Extract the (x, y) coordinate from the center of the cell holding the provided text.  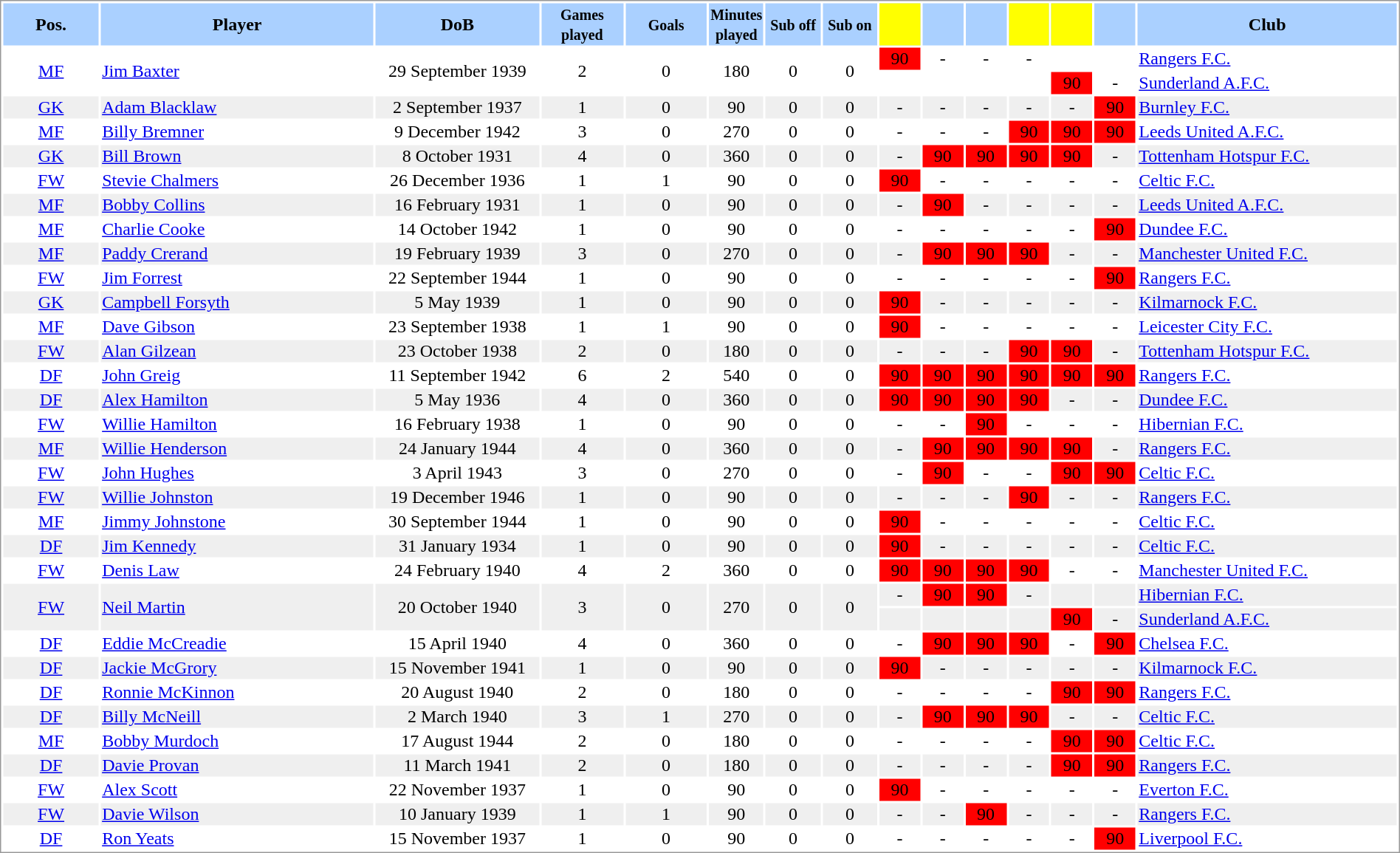
Bill Brown (238, 156)
540 (736, 376)
14 October 1942 (458, 230)
Sub off (793, 24)
Davie Wilson (238, 815)
20 August 1940 (458, 692)
17 August 1944 (458, 741)
11 September 1942 (458, 376)
22 November 1937 (458, 789)
Alex Hamilton (238, 400)
Charlie Cooke (238, 230)
10 January 1939 (458, 815)
Willie Johnston (238, 497)
2 September 1937 (458, 107)
23 September 1938 (458, 327)
Bobby Murdoch (238, 741)
15 November 1941 (458, 668)
Denis Law (238, 571)
John Greig (238, 376)
19 December 1946 (458, 497)
Minutesplayed (736, 24)
Player (238, 24)
Jim Forrest (238, 278)
Leicester City F.C. (1267, 327)
9 December 1942 (458, 132)
5 May 1939 (458, 302)
Pos. (50, 24)
John Hughes (238, 473)
Liverpool F.C. (1267, 838)
23 October 1938 (458, 351)
Stevie Chalmers (238, 181)
Ron Yeats (238, 838)
Jim Baxter (238, 71)
Burnley F.C. (1267, 107)
Campbell Forsyth (238, 302)
Goals (666, 24)
Eddie McCreadie (238, 643)
16 February 1931 (458, 205)
Willie Henderson (238, 448)
5 May 1936 (458, 400)
Willie Hamilton (238, 425)
Davie Provan (238, 766)
2 March 1940 (458, 717)
30 September 1944 (458, 522)
15 April 1940 (458, 643)
Alex Scott (238, 789)
3 April 1943 (458, 473)
26 December 1936 (458, 181)
Adam Blacklaw (238, 107)
Jim Kennedy (238, 546)
Ronnie McKinnon (238, 692)
11 March 1941 (458, 766)
Neil Martin (238, 607)
31 January 1934 (458, 546)
Club (1267, 24)
Jimmy Johnstone (238, 522)
Bobby Collins (238, 205)
DoB (458, 24)
Billy Bremner (238, 132)
6 (582, 376)
Alan Gilzean (238, 351)
Everton F.C. (1267, 789)
15 November 1937 (458, 838)
Chelsea F.C. (1267, 643)
Gamesplayed (582, 24)
Sub on (850, 24)
22 September 1944 (458, 278)
Jackie McGrory (238, 668)
Dave Gibson (238, 327)
24 February 1940 (458, 571)
19 February 1939 (458, 253)
Paddy Crerand (238, 253)
Billy McNeill (238, 717)
8 October 1931 (458, 156)
16 February 1938 (458, 425)
24 January 1944 (458, 448)
20 October 1940 (458, 607)
29 September 1939 (458, 71)
